Pinpoint the cell where the given text exists, returning its [X, Y] midpoint coordinate. 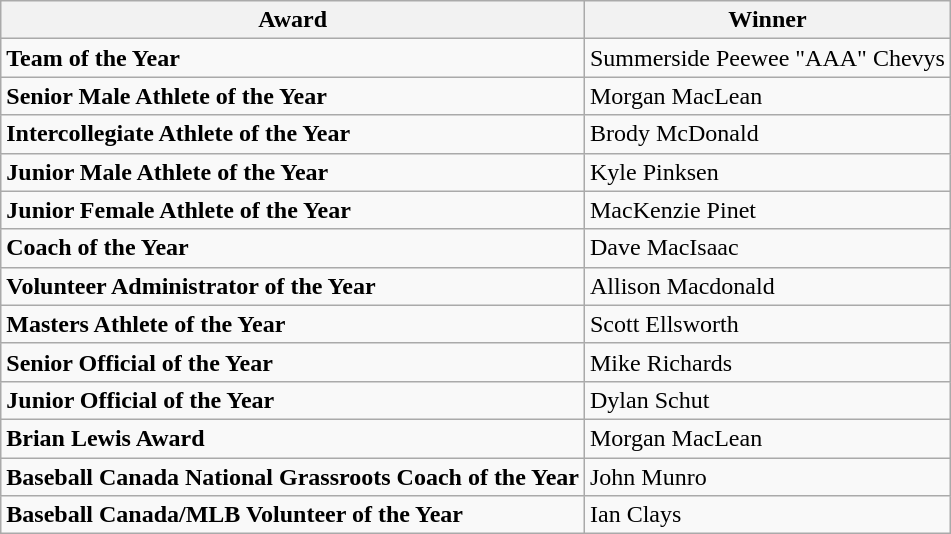
Brian Lewis Award [293, 438]
Junior Official of the Year [293, 400]
Brody McDonald [767, 134]
John Munro [767, 477]
Volunteer Administrator of the Year [293, 286]
Senior Official of the Year [293, 362]
Baseball Canada/MLB Volunteer of the Year [293, 515]
Summerside Peewee "AAA" Chevys [767, 58]
Junior Female Athlete of the Year [293, 210]
Intercollegiate Athlete of the Year [293, 134]
Senior Male Athlete of the Year [293, 96]
Allison Macdonald [767, 286]
Mike Richards [767, 362]
Masters Athlete of the Year [293, 324]
Team of the Year [293, 58]
Junior Male Athlete of the Year [293, 172]
Coach of the Year [293, 248]
Dave MacIsaac [767, 248]
Award [293, 20]
Scott Ellsworth [767, 324]
MacKenzie Pinet [767, 210]
Dylan Schut [767, 400]
Ian Clays [767, 515]
Kyle Pinksen [767, 172]
Baseball Canada National Grassroots Coach of the Year [293, 477]
Winner [767, 20]
